Return (X, Y) of the center of cell containing provided text 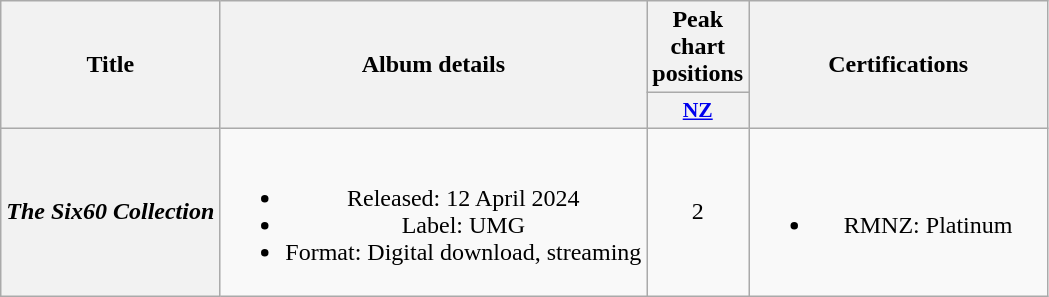
Released: 12 April 2024Label: UMGFormat: Digital download, streaming (434, 212)
Title (110, 65)
Certifications (898, 65)
NZ (698, 111)
Peak chart positions (698, 47)
The Six60 Collection (110, 212)
Album details (434, 65)
RMNZ: Platinum (898, 212)
2 (698, 212)
